Locate the cell with the specified text and output its [x, y] center coordinate. 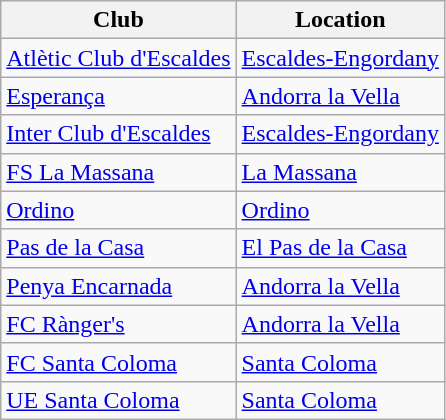
UE Santa Coloma [118, 400]
FS La Massana [118, 172]
Atlètic Club d'Escaldes [118, 58]
FC Santa Coloma [118, 362]
Esperança [118, 96]
Penya Encarnada [118, 286]
Club [118, 20]
El Pas de la Casa [340, 248]
FC Rànger's [118, 324]
Pas de la Casa [118, 248]
Location [340, 20]
La Massana [340, 172]
Inter Club d'Escaldes [118, 134]
